Extract the [x, y] coordinate from the center of the cell holding the provided text.  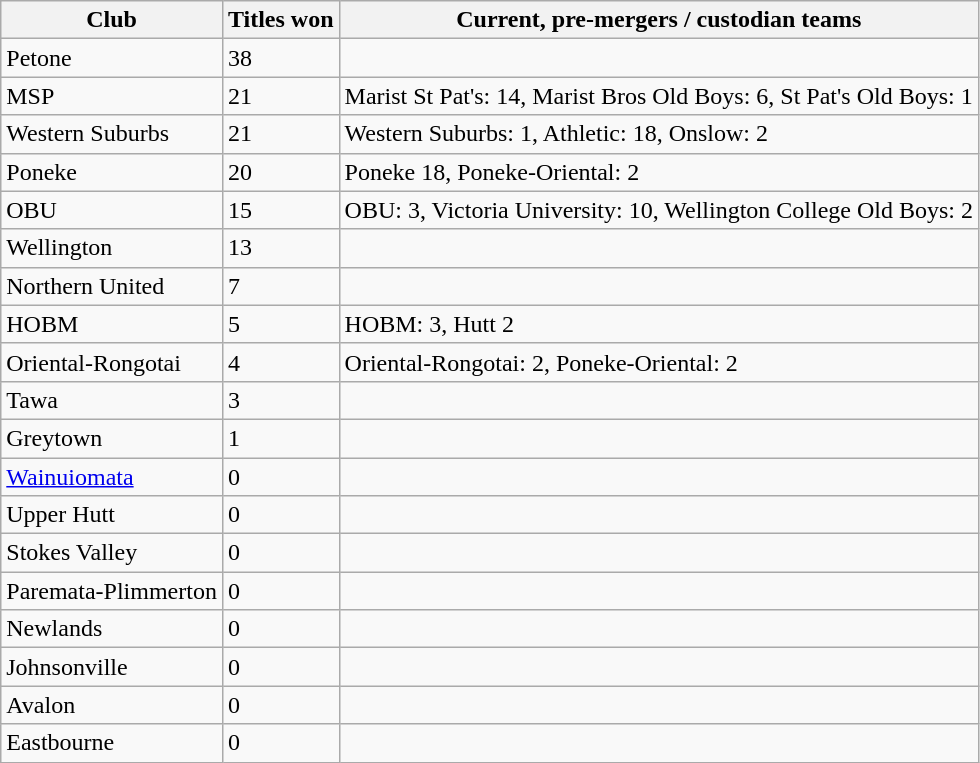
Oriental-Rongotai: 2, Poneke-Oriental: 2 [658, 362]
Titles won [280, 20]
Current, pre-mergers / custodian teams [658, 20]
4 [280, 362]
Petone [112, 58]
HOBM: 3, Hutt 2 [658, 324]
Eastbourne [112, 743]
Avalon [112, 705]
MSP [112, 96]
Newlands [112, 629]
Marist St Pat's: 14, Marist Bros Old Boys: 6, St Pat's Old Boys: 1 [658, 96]
Western Suburbs [112, 134]
Oriental-Rongotai [112, 362]
Tawa [112, 400]
Greytown [112, 438]
3 [280, 400]
HOBM [112, 324]
Wainuiomata [112, 477]
Northern United [112, 286]
Upper Hutt [112, 515]
20 [280, 172]
Western Suburbs: 1, Athletic: 18, Onslow: 2 [658, 134]
13 [280, 248]
Wellington [112, 248]
38 [280, 58]
15 [280, 210]
Poneke 18, Poneke-Oriental: 2 [658, 172]
OBU [112, 210]
Johnsonville [112, 667]
1 [280, 438]
5 [280, 324]
Poneke [112, 172]
7 [280, 286]
OBU: 3, Victoria University: 10, Wellington College Old Boys: 2 [658, 210]
Club [112, 20]
Stokes Valley [112, 553]
Paremata-Plimmerton [112, 591]
